Capture the cell that displays the provided text and extract its [x, y] central coordinate. 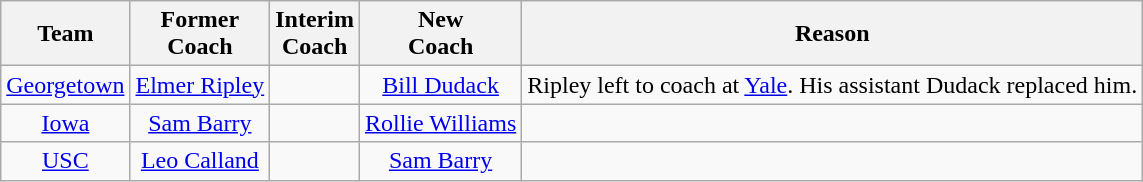
Bill Dudack [440, 85]
InterimCoach [315, 34]
Georgetown [66, 85]
Leo Calland [200, 161]
USC [66, 161]
Elmer Ripley [200, 85]
Rollie Williams [440, 123]
NewCoach [440, 34]
Reason [832, 34]
Ripley left to coach at Yale. His assistant Dudack replaced him. [832, 85]
Team [66, 34]
FormerCoach [200, 34]
Iowa [66, 123]
